Detect which cell encompasses the target text, then output its [X, Y] center coordinate. 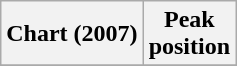
Chart (2007) [72, 34]
Peak position [189, 34]
